Output the [x, y] coordinate of the center of the cell containing the given text.  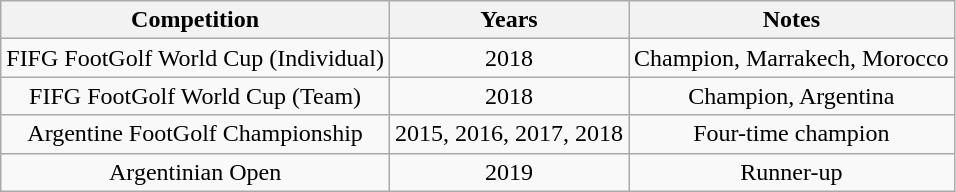
Argentinian Open [196, 172]
FIFG FootGolf World Cup (Individual) [196, 58]
Champion, Argentina [791, 96]
Runner-up [791, 172]
Notes [791, 20]
2015, 2016, 2017, 2018 [508, 134]
Champion, Marrakech, Morocco [791, 58]
Argentine FootGolf Championship [196, 134]
Four-time champion [791, 134]
2019 [508, 172]
Competition [196, 20]
Years [508, 20]
FIFG FootGolf World Cup (Team) [196, 96]
